Identify which cell holds the provided text, then report its [X, Y] central coordinate. 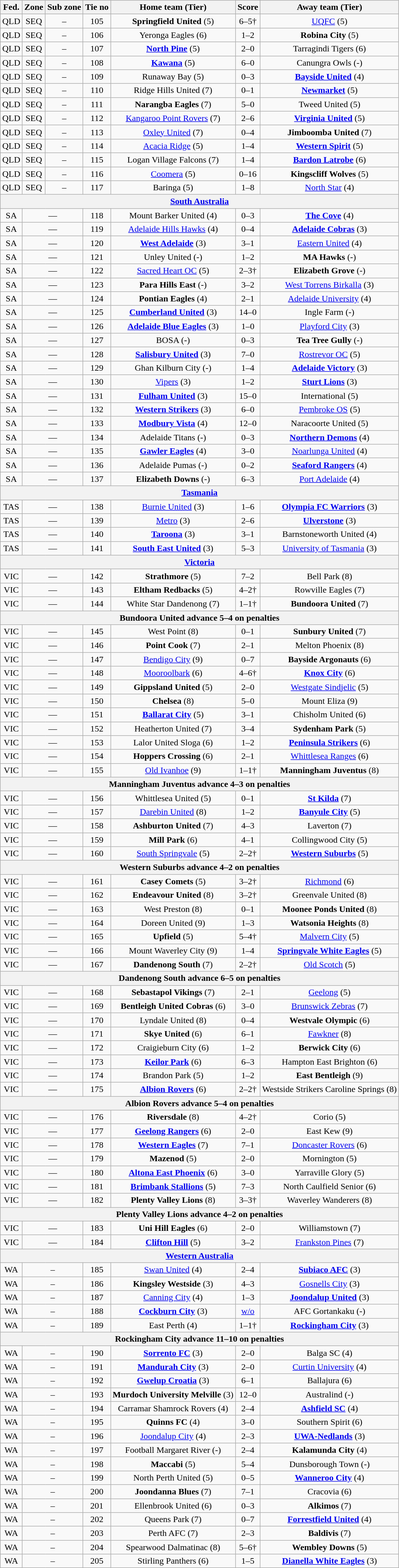
Sturt Lions (3) [330, 382]
Corio (5) [330, 1117]
North Perth United (5) [173, 1478]
Malvern City (5) [330, 937]
Springfield United (5) [173, 21]
Robina City (5) [330, 35]
Mooroolbark (6) [173, 673]
Gosnells City (3) [330, 1283]
Eltham Redbacks (5) [173, 590]
Joondalup City (4) [173, 1436]
Riversdale (8) [173, 1117]
180 [97, 1173]
5–3 [248, 548]
193 [97, 1395]
Mandurah City (3) [173, 1367]
Greenvale United (8) [330, 895]
Playford City (3) [330, 326]
Rowville Eagles (7) [330, 590]
Tarragindi Tigers (6) [330, 49]
Kingsley Westside (3) [173, 1283]
140 [97, 534]
Plenty Valley Lions advance 4–2 on penalties [200, 1214]
113 [97, 132]
Northern Demons (4) [330, 437]
Sydenham Park (5) [330, 729]
Ballarat City (5) [173, 715]
166 [97, 951]
Dianella White Eagles (3) [330, 1561]
Fed. [11, 7]
164 [97, 923]
Doncaster Rovers (6) [330, 1145]
170 [97, 1020]
Virginia United (5) [330, 118]
106 [97, 35]
Adelaide Cobras (3) [330, 229]
Old Scotch (5) [330, 964]
Mill Park (6) [173, 839]
146 [97, 645]
149 [97, 687]
Adelaide Blue Eagles (3) [173, 326]
176 [97, 1117]
135 [97, 451]
128 [97, 354]
120 [97, 243]
The Cove (4) [330, 215]
107 [97, 49]
110 [97, 90]
136 [97, 465]
152 [97, 729]
Hampton East Brighton (6) [330, 1062]
Tea Tree Gully (-) [330, 340]
Pontian Eagles (4) [173, 299]
Noarlunga United (4) [330, 451]
Modbury Vista (4) [173, 424]
Moonee Ponds United (8) [330, 909]
Baringa (5) [173, 188]
Yarraville Glory (5) [330, 1173]
Kingscliff Wolves (5) [330, 174]
147 [97, 659]
177 [97, 1131]
Wembley Downs (5) [330, 1547]
Western Suburbs (5) [330, 854]
Acacia Ridge (5) [173, 146]
Rostrevor OC (5) [330, 354]
Berwick City (6) [330, 1048]
Chelsea (8) [173, 701]
159 [97, 839]
Richmond (6) [330, 881]
UWA-Nedlands (3) [330, 1436]
4–6† [248, 673]
Subiaco AFC (3) [330, 1269]
7–2 [248, 576]
Wanneroo City (4) [330, 1478]
157 [97, 812]
Albion Rovers advance 5–4 on penalties [200, 1103]
UQFC (5) [330, 21]
Forrestfield United (4) [330, 1520]
1–0 [248, 326]
123 [97, 285]
133 [97, 424]
163 [97, 909]
Oxley United (7) [173, 132]
131 [97, 395]
Dandenong South (7) [173, 964]
Home team (Tier) [173, 7]
Mount Eliza (9) [330, 701]
Ashfield SC (4) [330, 1408]
University of Tasmania (3) [330, 548]
Tie no [97, 7]
Joondalup United (3) [330, 1298]
134 [97, 437]
7–3 [248, 1186]
Pembroke OS (5) [330, 410]
Australind (-) [330, 1395]
202 [97, 1520]
153 [97, 742]
Away team (Tier) [330, 7]
Bayside Argonauts (6) [330, 659]
Geelong Rangers (6) [173, 1131]
Point Cook (7) [173, 645]
Adelaide Titans (-) [173, 437]
Williamstown (7) [330, 1228]
169 [97, 1006]
Manningham Juventus (8) [330, 770]
Logan Village Falcons (7) [173, 160]
Whittlesea United (5) [173, 798]
Murdoch University Melville (3) [173, 1395]
Queens Park (7) [173, 1520]
Cumberland United (3) [173, 312]
Westvale Olympic (6) [330, 1020]
White Star Dandenong (7) [173, 604]
Elizabeth Downs (-) [173, 479]
179 [97, 1159]
175 [97, 1089]
Waverley Wanderers (8) [330, 1200]
Craigieburn City (6) [173, 1048]
Western Eagles (7) [173, 1145]
Hoppers Crossing (6) [173, 756]
142 [97, 576]
Adelaide Victory (3) [330, 368]
East Perth (4) [173, 1325]
Barnstoneworth United (4) [330, 534]
6–5† [248, 21]
Narangba Eagles (7) [173, 104]
122 [97, 271]
198 [97, 1464]
Whittlesea Ranges (6) [330, 756]
203 [97, 1533]
4–1 [248, 839]
Perth AFC (7) [173, 1533]
3–4 [248, 729]
Banyule City (5) [330, 812]
Dunsborough Town (-) [330, 1464]
148 [97, 673]
191 [97, 1367]
Western Suburbs advance 4–2 on penalties [200, 867]
BOSA (-) [173, 340]
Canning City (4) [173, 1298]
Naracoorte United (5) [330, 424]
174 [97, 1076]
183 [97, 1228]
121 [97, 257]
14–0 [248, 312]
Ridge Hills United (7) [173, 90]
Brandon Park (5) [173, 1076]
129 [97, 368]
Bardon Latrobe (6) [330, 160]
Rockingham City advance 11–10 on penalties [200, 1339]
North Star (4) [330, 188]
154 [97, 756]
156 [97, 798]
Score [248, 7]
Jimboomba United (7) [330, 132]
Fulham United (3) [173, 395]
Canungra Owls (-) [330, 63]
1–6 [248, 507]
0–16 [248, 174]
130 [97, 382]
178 [97, 1145]
Taroona (3) [173, 534]
196 [97, 1436]
105 [97, 21]
Para Hills East (-) [173, 285]
South Springvale (5) [173, 854]
Keilor Park (6) [173, 1062]
Eastern United (4) [330, 243]
5–4† [248, 937]
Ulverstone (3) [330, 520]
Chisholm United (6) [330, 715]
200 [97, 1491]
199 [97, 1478]
Western Strikers (3) [173, 410]
West Preston (8) [173, 909]
Bell Park (8) [330, 576]
Bundoora United advance 5–4 on penalties [200, 618]
St Kilda (7) [330, 798]
Upfield (5) [173, 937]
181 [97, 1186]
Melton Phoenix (8) [330, 645]
171 [97, 1034]
Carramar Shamrock Rovers (4) [173, 1408]
Sub zone [64, 7]
Collingwood City (5) [330, 839]
Endeavour United (8) [173, 895]
Alkimos (7) [330, 1506]
Western Spirit (5) [330, 146]
Victoria [200, 562]
North Pine (5) [173, 49]
5–6† [248, 1547]
Gippsland United (5) [173, 687]
Ballajura (6) [330, 1381]
Sacred Heart OC (5) [173, 271]
Vipers (3) [173, 382]
173 [97, 1062]
141 [97, 548]
Baldivis (7) [330, 1533]
West Torrens Birkalla (3) [330, 285]
AFC Gortankaku (-) [330, 1311]
Swan United (4) [173, 1269]
South Australia [200, 202]
162 [97, 895]
Elizabeth Grove (-) [330, 271]
Fawkner (8) [330, 1034]
1–8 [248, 188]
Olympia FC Warriors (3) [330, 507]
158 [97, 826]
115 [97, 160]
Spearwood Dalmatinac (8) [173, 1547]
Frankston Pines (7) [330, 1242]
124 [97, 299]
Lalor United Sloga (6) [173, 742]
Adelaide Hills Hawks (4) [173, 229]
Unley United (-) [173, 257]
Zone [34, 7]
Mount Barker United (4) [173, 215]
145 [97, 632]
Mazenod (5) [173, 1159]
Lyndale United (8) [173, 1020]
195 [97, 1422]
188 [97, 1311]
194 [97, 1408]
111 [97, 104]
119 [97, 229]
Newmarket (5) [330, 90]
Knox City (6) [330, 673]
Ingle Farm (-) [330, 312]
Quinns FC (4) [173, 1422]
West Adelaide (3) [173, 243]
West Point (8) [173, 632]
Brimbank Stallions (5) [173, 1186]
Bendigo City (9) [173, 659]
0–5 [248, 1478]
Kalamunda City (4) [330, 1450]
1–5 [248, 1561]
144 [97, 604]
Uni Hill Eagles (6) [173, 1228]
Watsonia Heights (8) [330, 923]
189 [97, 1325]
2–3† [248, 271]
168 [97, 992]
187 [97, 1298]
197 [97, 1450]
Sorrento FC (3) [173, 1353]
Albion Rovers (6) [173, 1089]
150 [97, 701]
Joondanna Blues (7) [173, 1491]
Geelong (5) [330, 992]
Westgate Sindjelic (5) [330, 687]
137 [97, 479]
108 [97, 63]
Heatherton United (7) [173, 729]
Mount Waverley City (9) [173, 951]
Old Ivanhoe (9) [173, 770]
Sebastapol Vikings (7) [173, 992]
Salisbury United (3) [173, 354]
South East United (3) [173, 548]
127 [97, 340]
Maccabi (5) [173, 1464]
185 [97, 1269]
Skye United (6) [173, 1034]
Kangaroo Point Rovers (7) [173, 118]
Stirling Panthers (6) [173, 1561]
Darebin United (8) [173, 812]
5–4 [248, 1464]
116 [97, 174]
Doreen United (9) [173, 923]
Runaway Bay (5) [173, 77]
139 [97, 520]
East Bentleigh (9) [330, 1076]
Seaford Rangers (4) [330, 465]
0–2 [248, 465]
Peninsula Strikers (6) [330, 742]
Yeronga Eagles (6) [173, 35]
Ghan Kilburn City (-) [173, 368]
205 [97, 1561]
165 [97, 937]
North Caulfield Senior (6) [330, 1186]
201 [97, 1506]
Rockingham City (3) [330, 1325]
Adelaide University (4) [330, 299]
Sunbury United (7) [330, 632]
Casey Comets (5) [173, 881]
132 [97, 410]
Springvale White Eagles (5) [330, 951]
3–3† [248, 1200]
Curtin University (4) [330, 1367]
172 [97, 1048]
143 [97, 590]
186 [97, 1283]
Balga SC (4) [330, 1353]
Dandenong South advance 6–5 on penalties [200, 978]
204 [97, 1547]
Southern Spirit (6) [330, 1422]
Kawana (5) [173, 63]
w/o [248, 1311]
114 [97, 146]
Tweed United (5) [330, 104]
Western Australia [200, 1256]
Gawler Eagles (4) [173, 451]
109 [97, 77]
182 [97, 1200]
Port Adelaide (4) [330, 479]
Bentleigh United Cobras (6) [173, 1006]
Altona East Phoenix (6) [173, 1173]
Coomera (5) [173, 174]
Burnie United (3) [173, 507]
Bayside United (4) [330, 77]
Brunswick Zebras (7) [330, 1006]
Metro (3) [173, 520]
7–0 [248, 354]
Westside Strikers Caroline Springs (8) [330, 1089]
Tasmania [200, 493]
Cracovia (6) [330, 1491]
190 [97, 1353]
International (5) [330, 395]
Strathmore (5) [173, 576]
151 [97, 715]
117 [97, 188]
155 [97, 770]
184 [97, 1242]
15–0 [248, 395]
192 [97, 1381]
MA Hawks (-) [330, 257]
Manningham Juventus advance 4–3 on penalties [200, 784]
East Kew (9) [330, 1131]
Mornington (5) [330, 1159]
167 [97, 964]
Bundoora United (7) [330, 604]
Adelaide Pumas (-) [173, 465]
161 [97, 881]
138 [97, 507]
Cockburn City (3) [173, 1311]
125 [97, 312]
118 [97, 215]
Gwelup Croatia (3) [173, 1381]
126 [97, 326]
Laverton (7) [330, 826]
Clifton Hill (5) [173, 1242]
112 [97, 118]
Ashburton United (7) [173, 826]
Plenty Valley Lions (8) [173, 1200]
Football Margaret River (-) [173, 1450]
Ellenbrook United (6) [173, 1506]
160 [97, 854]
